Determine the [x, y] coordinate at the center of the cell enclosing the given text.  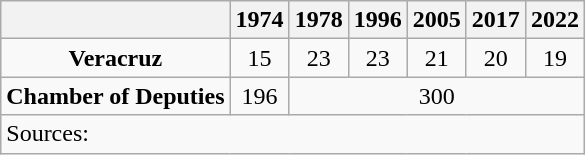
20 [496, 58]
300 [436, 96]
19 [554, 58]
21 [436, 58]
1974 [260, 20]
1978 [318, 20]
Chamber of Deputies [116, 96]
15 [260, 58]
Sources: [293, 134]
2022 [554, 20]
1996 [378, 20]
2017 [496, 20]
Veracruz [116, 58]
2005 [436, 20]
196 [260, 96]
